Pinpoint the cell where the given text exists, returning its [X, Y] midpoint coordinate. 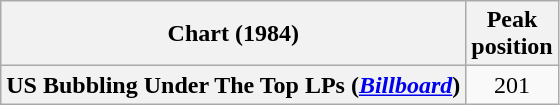
US Bubbling Under The Top LPs (Billboard) [234, 85]
Chart (1984) [234, 34]
201 [512, 85]
Peakposition [512, 34]
